Detect which cell encompasses the target text, then output its [X, Y] center coordinate. 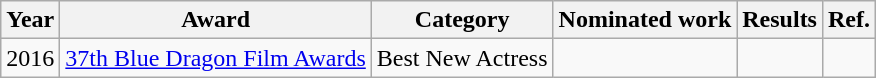
Award [216, 20]
Nominated work [645, 20]
2016 [30, 58]
Best New Actress [462, 58]
Category [462, 20]
Year [30, 20]
Ref. [848, 20]
37th Blue Dragon Film Awards [216, 58]
Results [780, 20]
